Locate the cell with the specified text and output its (X, Y) center coordinate. 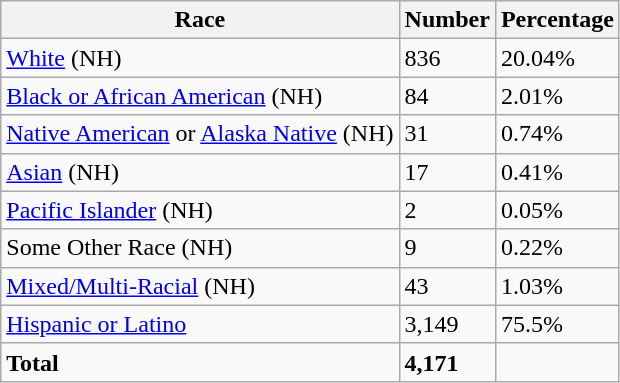
0.22% (557, 248)
Some Other Race (NH) (200, 248)
17 (447, 172)
Pacific Islander (NH) (200, 210)
Percentage (557, 20)
Total (200, 362)
2.01% (557, 96)
Native American or Alaska Native (NH) (200, 134)
20.04% (557, 58)
0.74% (557, 134)
White (NH) (200, 58)
31 (447, 134)
0.41% (557, 172)
836 (447, 58)
Black or African American (NH) (200, 96)
84 (447, 96)
Mixed/Multi-Racial (NH) (200, 286)
75.5% (557, 324)
2 (447, 210)
Asian (NH) (200, 172)
4,171 (447, 362)
0.05% (557, 210)
Number (447, 20)
43 (447, 286)
1.03% (557, 286)
9 (447, 248)
3,149 (447, 324)
Race (200, 20)
Hispanic or Latino (200, 324)
